Capture the cell that displays the provided text and extract its (x, y) central coordinate. 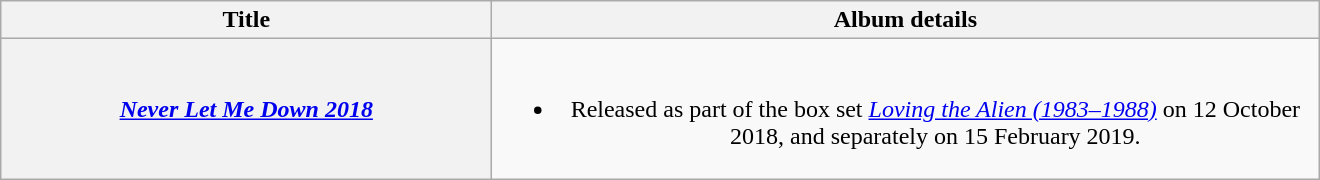
Album details (906, 20)
Title (246, 20)
Never Let Me Down 2018 (246, 109)
Released as part of the box set Loving the Alien (1983–1988) on 12 October 2018, and separately on 15 February 2019. (906, 109)
